Detect which cell encompasses the target text, then output its (x, y) center coordinate. 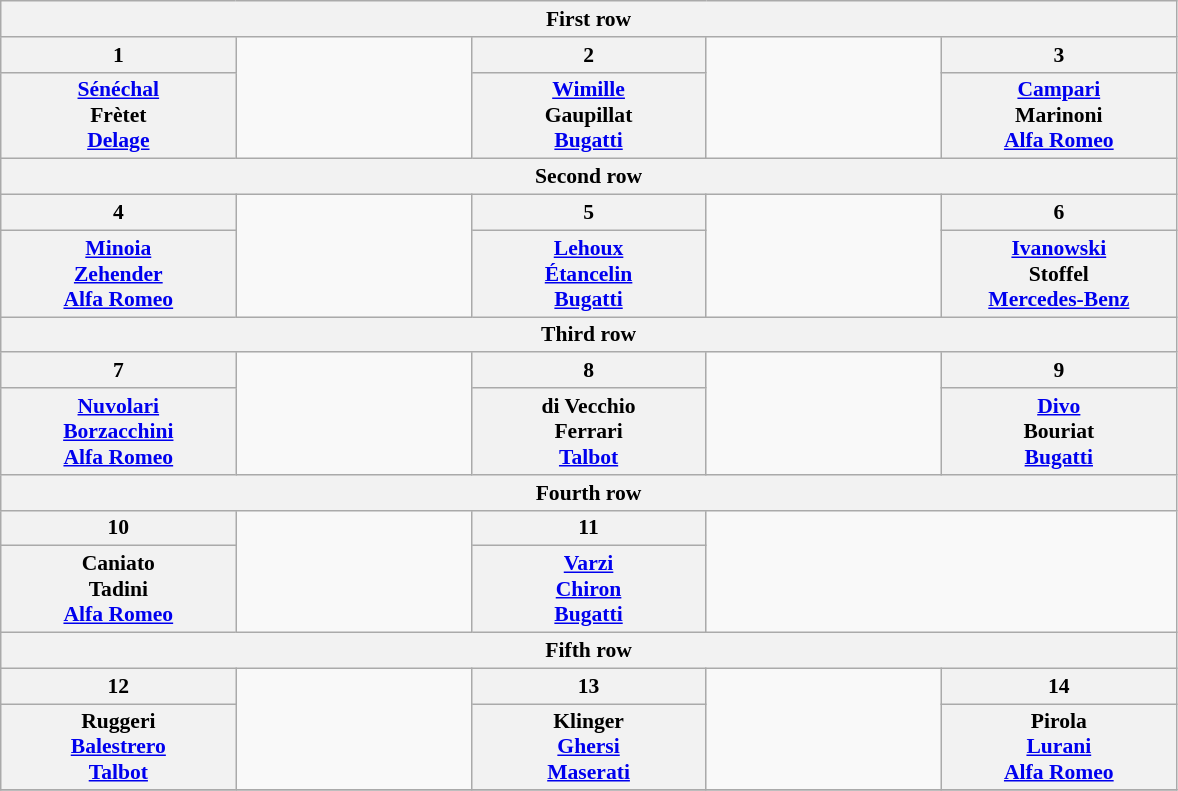
Divo BouriatBugatti (1058, 432)
Fourth row (589, 493)
1 (118, 55)
First row (589, 19)
Sénéchal FrètetDelage (118, 116)
7 (118, 371)
5 (588, 213)
Nuvolari BorzacchiniAlfa Romeo (118, 432)
Varzi ChironBugatti (588, 590)
di Vecchio FerrariTalbot (588, 432)
9 (1058, 371)
Caniato TadiniAlfa Romeo (118, 590)
Ivanowski StoffelMercedes-Benz (1058, 274)
3 (1058, 55)
Lehoux ÉtancelinBugatti (588, 274)
Fifth row (589, 651)
14 (1058, 686)
11 (588, 528)
6 (1058, 213)
8 (588, 371)
Campari MarinoniAlfa Romeo (1058, 116)
10 (118, 528)
Ruggeri BalestreroTalbot (118, 748)
2 (588, 55)
Third row (589, 335)
Klinger GhersiMaserati (588, 748)
Wimille GaupillatBugatti (588, 116)
12 (118, 686)
Second row (589, 177)
Minoia ZehenderAlfa Romeo (118, 274)
Pirola LuraniAlfa Romeo (1058, 748)
4 (118, 213)
13 (588, 686)
